Determine the [x, y] coordinate at the center of the cell enclosing the given text.  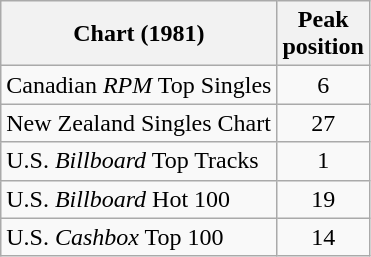
14 [323, 237]
6 [323, 85]
19 [323, 199]
U.S. Billboard Top Tracks [139, 161]
27 [323, 123]
New Zealand Singles Chart [139, 123]
Chart (1981) [139, 34]
Peakposition [323, 34]
Canadian RPM Top Singles [139, 85]
U.S. Cashbox Top 100 [139, 237]
U.S. Billboard Hot 100 [139, 199]
1 [323, 161]
